Return [X, Y] of the center of cell containing provided text 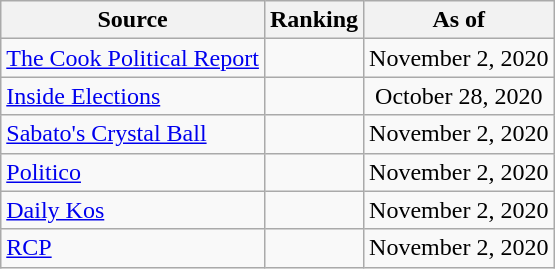
Politico [133, 172]
Source [133, 20]
Sabato's Crystal Ball [133, 134]
Ranking [314, 20]
Daily Kos [133, 210]
RCP [133, 248]
Inside Elections [133, 96]
The Cook Political Report [133, 58]
October 28, 2020 [459, 96]
As of [459, 20]
